Identify which cell holds the provided text, then report its (X, Y) central coordinate. 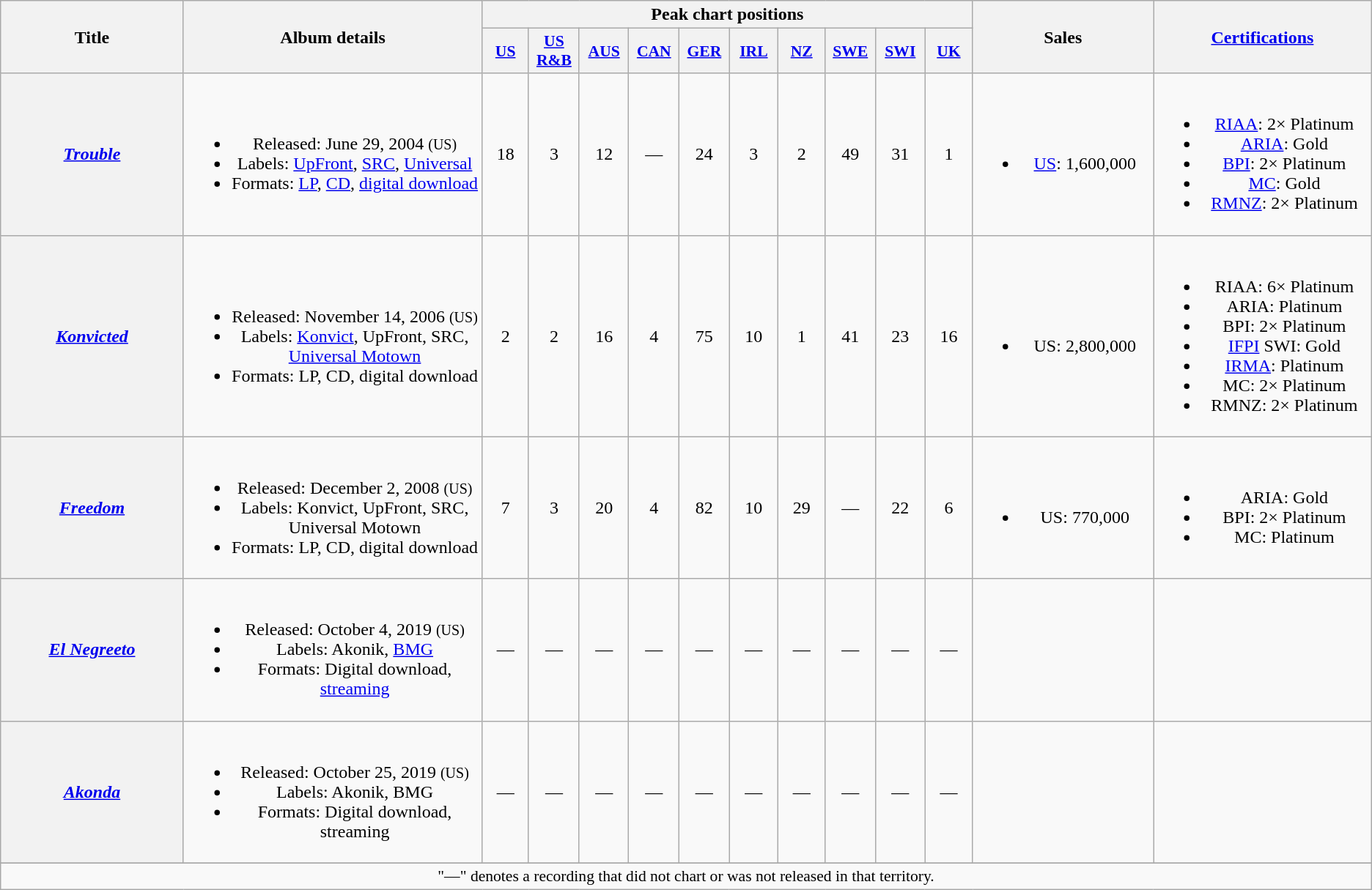
US: 770,000 (1063, 508)
GER (705, 51)
82 (705, 508)
RIAA: 2× PlatinumARIA: GoldBPI: 2× PlatinumMC: GoldRMNZ: 2× Platinum (1263, 154)
US: 2,800,000 (1063, 335)
USR&B (554, 51)
20 (604, 508)
31 (900, 154)
SWI (900, 51)
7 (506, 508)
23 (900, 335)
18 (506, 154)
49 (850, 154)
22 (900, 508)
12 (604, 154)
Released: June 29, 2004 (US)Labels: UpFront, SRC, UniversalFormats: LP, CD, digital download (333, 154)
Album details (333, 37)
Konvicted (92, 335)
UK (948, 51)
Released: December 2, 2008 (US)Labels: Konvict, UpFront, SRC, Universal MotownFormats: LP, CD, digital download (333, 508)
"—" denotes a recording that did not chart or was not released in that territory. (686, 876)
Released: October 4, 2019 (US)Labels: Akonik, BMGFormats: Digital download, streaming (333, 650)
Freedom (92, 508)
Certifications (1263, 37)
Akonda (92, 792)
ARIA: GoldBPI: 2× PlatinumMC: Platinum (1263, 508)
Title (92, 37)
Peak chart positions (727, 15)
IRL (753, 51)
75 (705, 335)
41 (850, 335)
24 (705, 154)
Released: November 14, 2006 (US)Labels: Konvict, UpFront, SRC, Universal MotownFormats: LP, CD, digital download (333, 335)
CAN (654, 51)
Released: October 25, 2019 (US)Labels: Akonik, BMGFormats: Digital download, streaming (333, 792)
29 (802, 508)
AUS (604, 51)
RIAA: 6× PlatinumARIA: PlatinumBPI: 2× PlatinumIFPI SWI: GoldIRMA: PlatinumMC: 2× PlatinumRMNZ: 2× Platinum (1263, 335)
Trouble (92, 154)
SWE (850, 51)
El Negreeto (92, 650)
US (506, 51)
US: 1,600,000 (1063, 154)
6 (948, 508)
Sales (1063, 37)
NZ (802, 51)
